From the cell containing the given text, extract its center point as [X, Y] coordinate. 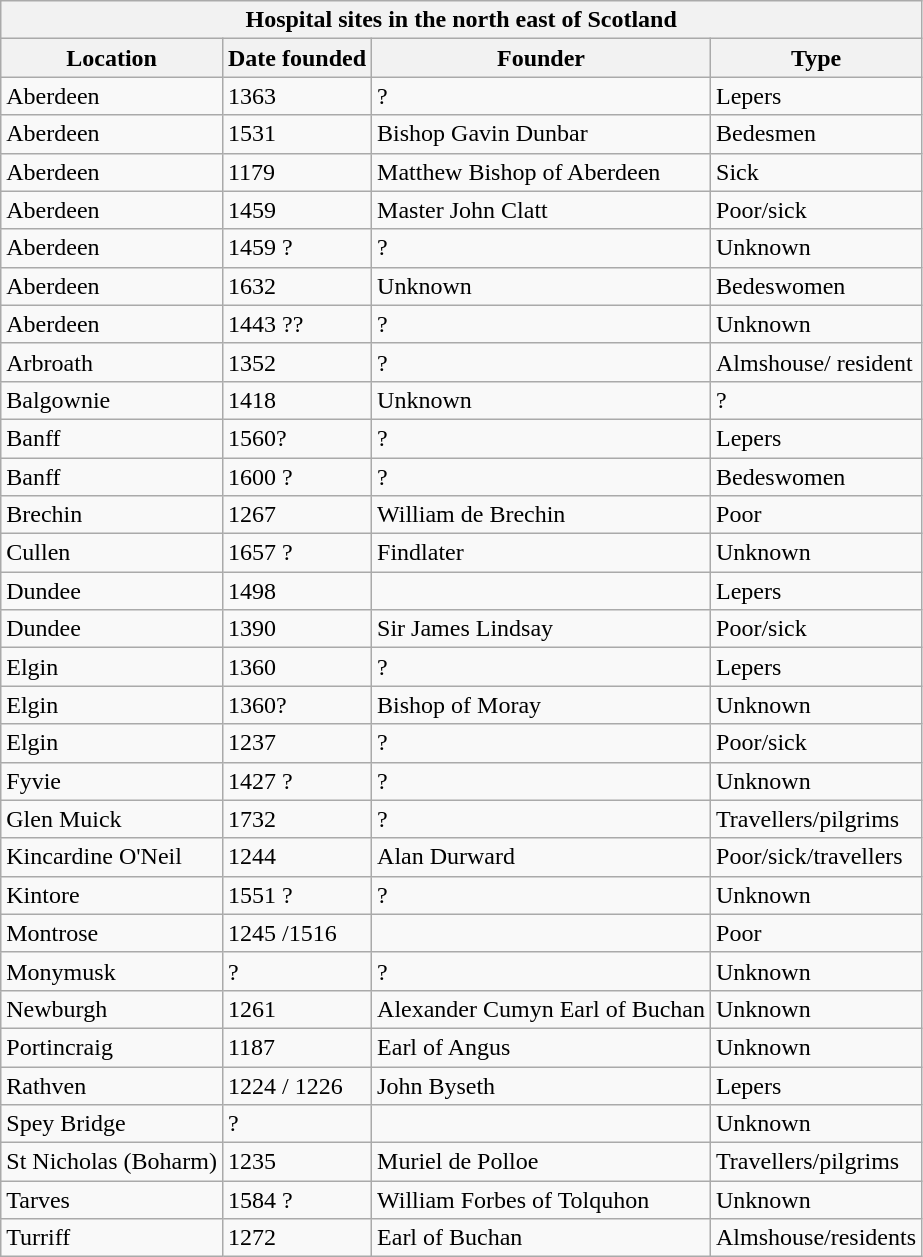
Brechin [112, 515]
Location [112, 58]
Earl of Buchan [542, 1238]
1632 [296, 286]
1531 [296, 134]
1443 ?? [296, 324]
Glen Muick [112, 819]
1224 / 1226 [296, 1085]
Findlater [542, 553]
Master John Clatt [542, 210]
Founder [542, 58]
1187 [296, 1047]
Fyvie [112, 781]
1418 [296, 400]
1657 ? [296, 553]
Hospital sites in the north east of Scotland [462, 20]
Kincardine O'Neil [112, 857]
1352 [296, 362]
Montrose [112, 933]
1261 [296, 1009]
Newburgh [112, 1009]
1363 [296, 96]
Earl of Angus [542, 1047]
1237 [296, 743]
William de Brechin [542, 515]
Bishop Gavin Dunbar [542, 134]
Kintore [112, 895]
Bishop of Moray [542, 705]
Portincraig [112, 1047]
1551 ? [296, 895]
Alexander Cumyn Earl of Buchan [542, 1009]
Date founded [296, 58]
Turriff [112, 1238]
St Nicholas (Boharm) [112, 1162]
Tarves [112, 1200]
Sir James Lindsay [542, 629]
Monymusk [112, 971]
Muriel de Polloe [542, 1162]
1390 [296, 629]
Sick [816, 172]
Bedesmen [816, 134]
1459 ? [296, 248]
1584 ? [296, 1200]
1244 [296, 857]
1267 [296, 515]
1360 [296, 667]
Spey Bridge [112, 1124]
Matthew Bishop of Aberdeen [542, 172]
1272 [296, 1238]
William Forbes of Tolquhon [542, 1200]
Type [816, 58]
1235 [296, 1162]
Rathven [112, 1085]
Arbroath [112, 362]
1560? [296, 438]
1179 [296, 172]
Cullen [112, 553]
Almshouse/ resident [816, 362]
1427 ? [296, 781]
Alan Durward [542, 857]
Balgownie [112, 400]
1245 /1516 [296, 933]
John Byseth [542, 1085]
Poor/sick/travellers [816, 857]
1459 [296, 210]
1498 [296, 591]
Almshouse/residents [816, 1238]
1732 [296, 819]
1360? [296, 705]
1600 ? [296, 477]
